Identify which cell holds the provided text, then report its (X, Y) central coordinate. 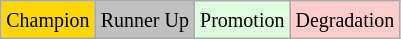
Promotion (242, 20)
Champion (48, 20)
Runner Up (144, 20)
Degradation (345, 20)
